Determine the (X, Y) coordinate at the center of the cell enclosing the given text.  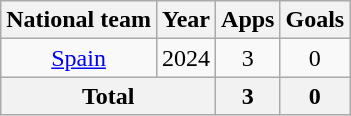
National team (79, 20)
2024 (186, 58)
Goals (315, 20)
Apps (248, 20)
Total (108, 96)
Year (186, 20)
Spain (79, 58)
